Output the (x, y) coordinate of the center of the cell containing the given text.  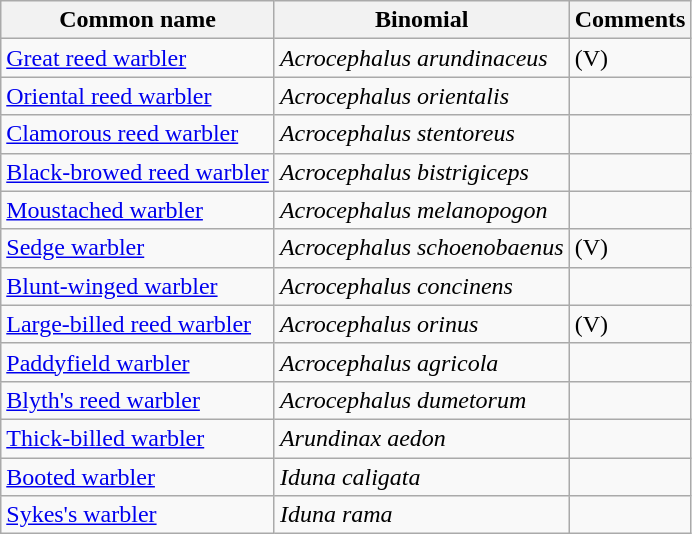
Common name (138, 20)
Arundinax aedon (422, 438)
Comments (630, 20)
Acrocephalus dumetorum (422, 400)
Booted warbler (138, 477)
Acrocephalus orientalis (422, 96)
Thick-billed warbler (138, 438)
Acrocephalus orinus (422, 324)
Sedge warbler (138, 248)
Blyth's reed warbler (138, 400)
Acrocephalus melanopogon (422, 210)
Large-billed reed warbler (138, 324)
Great reed warbler (138, 58)
Acrocephalus concinens (422, 286)
Acrocephalus agricola (422, 362)
Moustached warbler (138, 210)
Binomial (422, 20)
Acrocephalus schoenobaenus (422, 248)
Blunt-winged warbler (138, 286)
Iduna rama (422, 515)
Acrocephalus arundinaceus (422, 58)
Acrocephalus bistrigiceps (422, 172)
Clamorous reed warbler (138, 134)
Iduna caligata (422, 477)
Paddyfield warbler (138, 362)
Oriental reed warbler (138, 96)
Black-browed reed warbler (138, 172)
Acrocephalus stentoreus (422, 134)
Sykes's warbler (138, 515)
